Capture the cell that displays the provided text and extract its (X, Y) central coordinate. 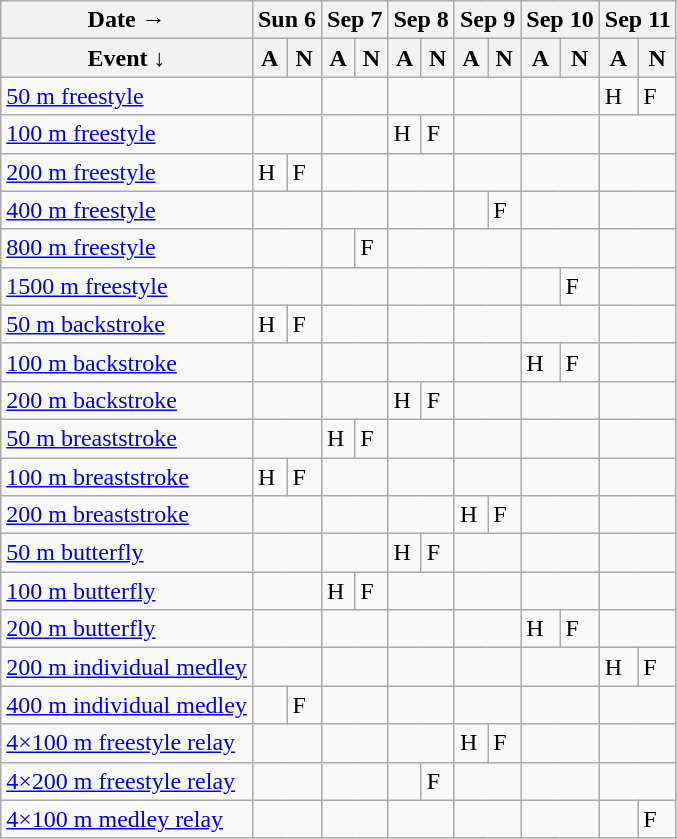
4×100 m medley relay (127, 819)
Sep 8 (421, 20)
Sun 6 (286, 20)
Sep 10 (560, 20)
Event ↓ (127, 58)
200 m breaststroke (127, 515)
200 m backstroke (127, 400)
200 m freestyle (127, 172)
200 m butterfly (127, 629)
Sep 9 (487, 20)
1500 m freestyle (127, 286)
Sep 11 (638, 20)
100 m backstroke (127, 362)
100 m butterfly (127, 591)
100 m freestyle (127, 134)
400 m freestyle (127, 210)
4×100 m freestyle relay (127, 743)
50 m butterfly (127, 553)
Date → (127, 20)
800 m freestyle (127, 248)
50 m breaststroke (127, 438)
50 m backstroke (127, 324)
400 m individual medley (127, 705)
4×200 m freestyle relay (127, 781)
100 m breaststroke (127, 477)
200 m individual medley (127, 667)
50 m freestyle (127, 96)
Sep 7 (355, 20)
